From the cell containing the given text, extract its center point as (x, y) coordinate. 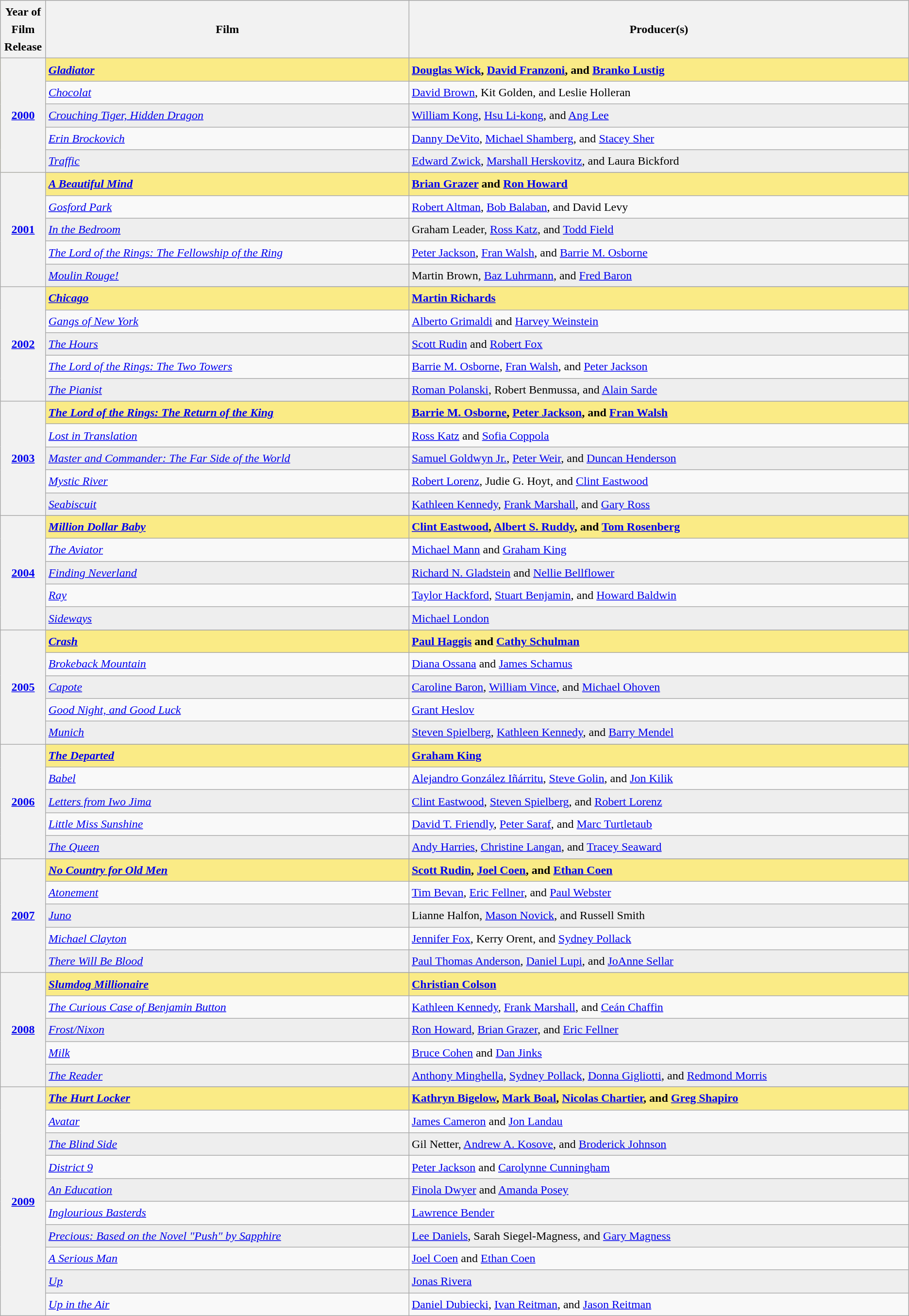
Lianne Halfon, Mason Novick, and Russell Smith (658, 915)
There Will Be Blood (227, 961)
Danny DeVito, Michael Shamberg, and Stacey Sher (658, 138)
Martin Brown, Baz Luhrmann, and Fred Baron (658, 275)
Michael Mann and Graham King (658, 550)
The Lord of the Rings: The Return of the King (227, 413)
Douglas Wick, David Franzoni, and Branko Lustig (658, 70)
Christian Colson (658, 984)
Crouching Tiger, Hidden Dragon (227, 116)
Kathleen Kennedy, Frank Marshall, and Gary Ross (658, 504)
Jennifer Fox, Kerry Orent, and Sydney Pollack (658, 939)
Moulin Rouge! (227, 275)
Erin Brockovich (227, 138)
Inglourious Basterds (227, 1213)
The Aviator (227, 550)
Finola Dwyer and Amanda Posey (658, 1190)
Chicago (227, 298)
Gosford Park (227, 207)
The Curious Case of Benjamin Button (227, 1007)
Year of Film Release (23, 29)
Little Miss Sunshine (227, 824)
David T. Friendly, Peter Saraf, and Marc Turtletaub (658, 824)
Diana Ossana and James Schamus (658, 664)
Seabiscuit (227, 504)
Frost/Nixon (227, 1030)
Capote (227, 687)
Brokeback Mountain (227, 664)
Bruce Cohen and Dan Jinks (658, 1053)
Peter Jackson, Fran Walsh, and Barrie M. Osborne (658, 253)
The Hurt Locker (227, 1099)
Jonas Rivera (658, 1282)
The Pianist (227, 390)
Daniel Dubiecki, Ivan Reitman, and Jason Reitman (658, 1304)
Up (227, 1282)
Atonement (227, 893)
Andy Harries, Christine Langan, and Tracey Seaward (658, 847)
Babel (227, 778)
Producer(s) (658, 29)
Steven Spielberg, Kathleen Kennedy, and Barry Mendel (658, 733)
Roman Polanski, Robert Benmussa, and Alain Sarde (658, 390)
Million Dollar Baby (227, 527)
Taylor Hackford, Stuart Benjamin, and Howard Baldwin (658, 596)
Grant Heslov (658, 710)
2008 (23, 1030)
A Beautiful Mind (227, 184)
2002 (23, 344)
A Serious Man (227, 1258)
Edward Zwick, Marshall Herskovitz, and Laura Bickford (658, 161)
Paul Thomas Anderson, Daniel Lupi, and JoAnne Sellar (658, 961)
Ron Howard, Brian Grazer, and Eric Fellner (658, 1030)
Avatar (227, 1121)
Anthony Minghella, Sydney Pollack, Donna Gigliotti, and Redmond Morris (658, 1076)
Scott Rudin and Robert Fox (658, 344)
The Blind Side (227, 1145)
Tim Bevan, Eric Fellner, and Paul Webster (658, 893)
Munich (227, 733)
The Reader (227, 1076)
The Lord of the Rings: The Two Towers (227, 367)
Alejandro González Iñárritu, Steve Golin, and Jon Kilik (658, 778)
2004 (23, 572)
2001 (23, 229)
Gladiator (227, 70)
Joel Coen and Ethan Coen (658, 1258)
William Kong, Hsu Li-kong, and Ang Lee (658, 116)
Lee Daniels, Sarah Siegel-Magness, and Gary Magness (658, 1236)
David Brown, Kit Golden, and Leslie Holleran (658, 92)
Clint Eastwood, Steven Spielberg, and Robert Lorenz (658, 802)
The Departed (227, 756)
2007 (23, 915)
Peter Jackson and Carolynne Cunningham (658, 1167)
Ray (227, 596)
Mystic River (227, 481)
Sideways (227, 618)
Kathleen Kennedy, Frank Marshall, and Ceán Chaffin (658, 1007)
Gangs of New York (227, 322)
Richard N. Gladstein and Nellie Bellflower (658, 572)
Alberto Grimaldi and Harvey Weinstein (658, 322)
No Country for Old Men (227, 870)
Slumdog Millionaire (227, 984)
The Hours (227, 344)
Barrie M. Osborne, Peter Jackson, and Fran Walsh (658, 413)
Barrie M. Osborne, Fran Walsh, and Peter Jackson (658, 367)
Paul Haggis and Cathy Schulman (658, 641)
Letters from Iwo Jima (227, 802)
2005 (23, 687)
In the Bedroom (227, 229)
2009 (23, 1202)
Scott Rudin, Joel Coen, and Ethan Coen (658, 870)
Robert Altman, Bob Balaban, and David Levy (658, 207)
Michael London (658, 618)
Samuel Goldwyn Jr., Peter Weir, and Duncan Henderson (658, 459)
An Education (227, 1190)
Finding Neverland (227, 572)
Lawrence Bender (658, 1213)
Lost in Translation (227, 435)
Juno (227, 915)
The Lord of the Rings: The Fellowship of the Ring (227, 253)
Robert Lorenz, Judie G. Hoyt, and Clint Eastwood (658, 481)
Traffic (227, 161)
District 9 (227, 1167)
Clint Eastwood, Albert S. Ruddy, and Tom Rosenberg (658, 527)
2006 (23, 802)
Precious: Based on the Novel "Push" by Sapphire (227, 1236)
Caroline Baron, William Vince, and Michael Ohoven (658, 687)
Crash (227, 641)
James Cameron and Jon Landau (658, 1121)
Up in the Air (227, 1304)
2000 (23, 116)
Martin Richards (658, 298)
Kathryn Bigelow, Mark Boal, Nicolas Chartier, and Greg Shapiro (658, 1099)
Ross Katz and Sofia Coppola (658, 435)
Gil Netter, Andrew A. Kosove, and Broderick Johnson (658, 1145)
Michael Clayton (227, 939)
2003 (23, 459)
Brian Grazer and Ron Howard (658, 184)
Good Night, and Good Luck (227, 710)
Milk (227, 1053)
The Queen (227, 847)
Graham Leader, Ross Katz, and Todd Field (658, 229)
Chocolat (227, 92)
Film (227, 29)
Master and Commander: The Far Side of the World (227, 459)
Graham King (658, 756)
